Find where the given text appears and provide that cell's center as [X, Y] coordinate. 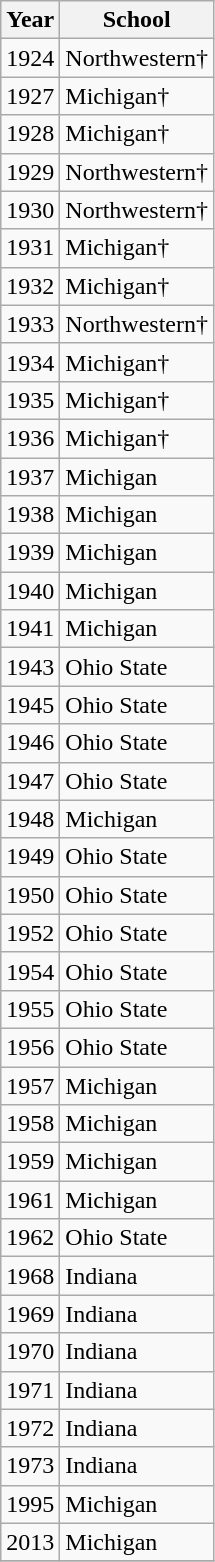
1941 [30, 629]
1947 [30, 781]
1973 [30, 1466]
1945 [30, 705]
1968 [30, 1276]
1948 [30, 819]
1935 [30, 400]
1946 [30, 743]
1972 [30, 1428]
1924 [30, 58]
1949 [30, 857]
1957 [30, 1085]
1929 [30, 172]
1934 [30, 362]
1928 [30, 134]
1971 [30, 1390]
1954 [30, 971]
1930 [30, 210]
2013 [30, 1542]
Year [30, 20]
1938 [30, 515]
1936 [30, 438]
School [137, 20]
1952 [30, 933]
1969 [30, 1314]
1937 [30, 477]
1970 [30, 1352]
1940 [30, 591]
1931 [30, 248]
1933 [30, 324]
1939 [30, 553]
1943 [30, 667]
1995 [30, 1504]
1955 [30, 1009]
1932 [30, 286]
1950 [30, 895]
1962 [30, 1238]
1956 [30, 1047]
1959 [30, 1162]
1958 [30, 1124]
1927 [30, 96]
1961 [30, 1200]
